Output the (X, Y) coordinate of the center of the cell containing the given text.  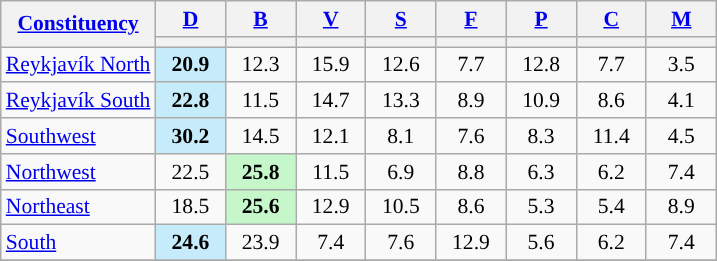
Reykjavík South (78, 101)
5.6 (541, 243)
P (541, 19)
Reykjavík North (78, 65)
12.3 (261, 65)
24.6 (190, 243)
14.5 (261, 136)
C (611, 19)
10.5 (401, 207)
22.5 (190, 172)
5.3 (541, 207)
S (401, 19)
23.9 (261, 243)
D (190, 19)
25.6 (261, 207)
13.3 (401, 101)
4.5 (681, 136)
8.8 (471, 172)
10.9 (541, 101)
25.8 (261, 172)
Constituency (78, 24)
8.1 (401, 136)
Northeast (78, 207)
12.6 (401, 65)
22.8 (190, 101)
5.4 (611, 207)
12.8 (541, 65)
Northwest (78, 172)
4.1 (681, 101)
18.5 (190, 207)
11.4 (611, 136)
South (78, 243)
6.3 (541, 172)
B (261, 19)
3.5 (681, 65)
14.7 (331, 101)
Southwest (78, 136)
6.9 (401, 172)
12.1 (331, 136)
F (471, 19)
30.2 (190, 136)
20.9 (190, 65)
15.9 (331, 65)
8.3 (541, 136)
V (331, 19)
M (681, 19)
